From the cell containing the given text, extract its center point as (X, Y) coordinate. 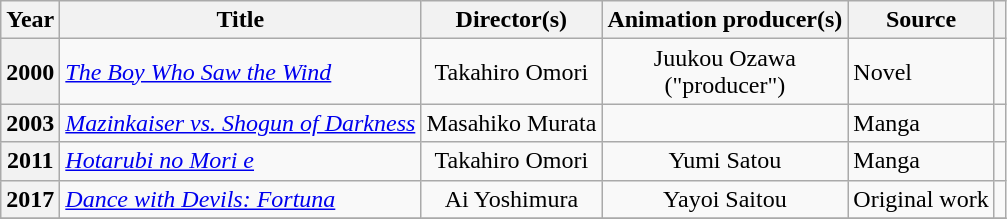
Novel (921, 72)
Yumi Satou (725, 161)
Ai Yoshimura (512, 199)
Title (240, 20)
Director(s) (512, 20)
Hotarubi no Mori e (240, 161)
Original work (921, 199)
2000 (30, 72)
2003 (30, 123)
2011 (30, 161)
Animation producer(s) (725, 20)
2017 (30, 199)
The Boy Who Saw the Wind (240, 72)
Juukou Ozawa("producer") (725, 72)
Masahiko Murata (512, 123)
Yayoi Saitou (725, 199)
Dance with Devils: Fortuna (240, 199)
Source (921, 20)
Year (30, 20)
Mazinkaiser vs. Shogun of Darkness (240, 123)
